Capture the cell that displays the provided text and extract its [x, y] central coordinate. 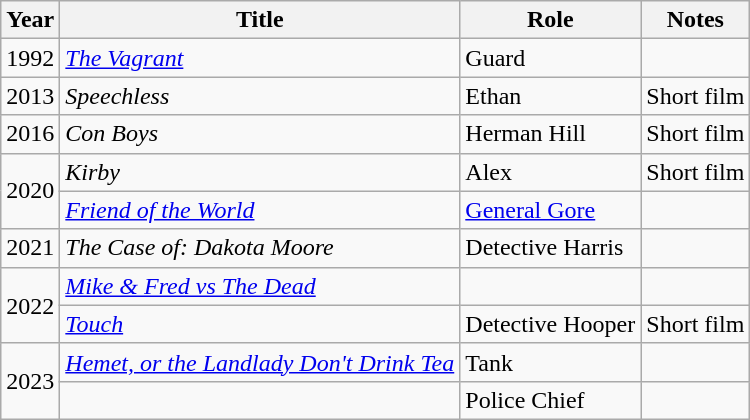
General Gore [550, 210]
The Vagrant [260, 58]
2022 [30, 305]
Detective Hooper [550, 324]
2016 [30, 134]
Hemet, or the Landlady Don't Drink Tea [260, 362]
1992 [30, 58]
Title [260, 20]
Guard [550, 58]
Role [550, 20]
2013 [30, 96]
The Case of: Dakota Moore [260, 248]
2021 [30, 248]
Tank [550, 362]
Touch [260, 324]
Police Chief [550, 400]
2023 [30, 381]
Detective Harris [550, 248]
Year [30, 20]
Speechless [260, 96]
Notes [696, 20]
Herman Hill [550, 134]
Kirby [260, 172]
Alex [550, 172]
Con Boys [260, 134]
2020 [30, 191]
Friend of the World [260, 210]
Mike & Fred vs The Dead [260, 286]
Ethan [550, 96]
